Detect which cell encompasses the target text, then output its (x, y) center coordinate. 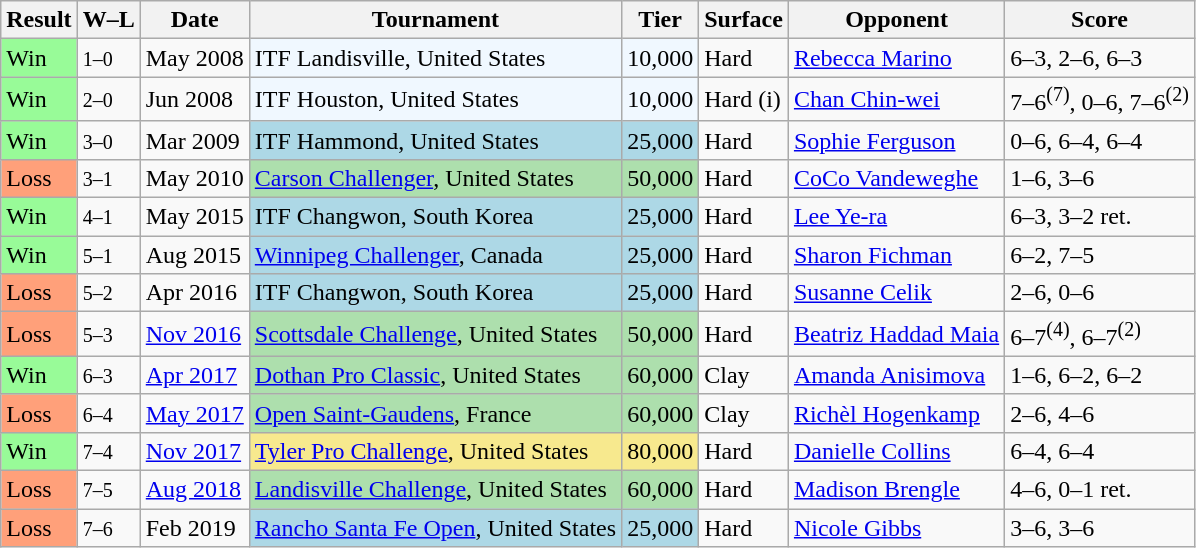
Tier (660, 20)
6–3, 2–6, 6–3 (1100, 58)
Result (39, 20)
3–0 (108, 140)
Scottsdale Challenge, United States (435, 334)
May 2017 (194, 413)
6–3, 3–2 ret. (1100, 217)
3–1 (108, 178)
Nov 2017 (194, 451)
Sophie Ferguson (896, 140)
Nicole Gibbs (896, 528)
Dothan Pro Classic, United States (435, 375)
Opponent (896, 20)
Hard (i) (744, 100)
Landisville Challenge, United States (435, 489)
6–4, 6–4 (1100, 451)
Aug 2015 (194, 255)
Sharon Fichman (896, 255)
6–3 (108, 375)
Surface (744, 20)
Winnipeg Challenger, Canada (435, 255)
4–1 (108, 217)
ITF Houston, United States (435, 100)
Date (194, 20)
6–7(4), 6–7(2) (1100, 334)
May 2010 (194, 178)
ITF Landisville, United States (435, 58)
ITF Hammond, United States (435, 140)
Score (1100, 20)
Tyler Pro Challenge, United States (435, 451)
Rancho Santa Fe Open, United States (435, 528)
3–6, 3–6 (1100, 528)
1–0 (108, 58)
Jun 2008 (194, 100)
Nov 2016 (194, 334)
Apr 2016 (194, 293)
Carson Challenger, United States (435, 178)
4–6, 0–1 ret. (1100, 489)
Tournament (435, 20)
Richèl Hogenkamp (896, 413)
Open Saint-Gaudens, France (435, 413)
Feb 2019 (194, 528)
Aug 2018 (194, 489)
Susanne Celik (896, 293)
7–4 (108, 451)
May 2015 (194, 217)
1–6, 3–6 (1100, 178)
5–2 (108, 293)
6–2, 7–5 (1100, 255)
2–6, 4–6 (1100, 413)
5–3 (108, 334)
Madison Brengle (896, 489)
0–6, 6–4, 6–4 (1100, 140)
5–1 (108, 255)
Rebecca Marino (896, 58)
Chan Chin-wei (896, 100)
7–6(7), 0–6, 7–6(2) (1100, 100)
Apr 2017 (194, 375)
80,000 (660, 451)
6–4 (108, 413)
Amanda Anisimova (896, 375)
1–6, 6–2, 6–2 (1100, 375)
7–5 (108, 489)
Lee Ye-ra (896, 217)
Mar 2009 (194, 140)
May 2008 (194, 58)
Danielle Collins (896, 451)
2–0 (108, 100)
2–6, 0–6 (1100, 293)
Beatriz Haddad Maia (896, 334)
CoCo Vandeweghe (896, 178)
7–6 (108, 528)
W–L (108, 20)
